For the text-containing cell, return its midpoint in [x, y] coordinate format. 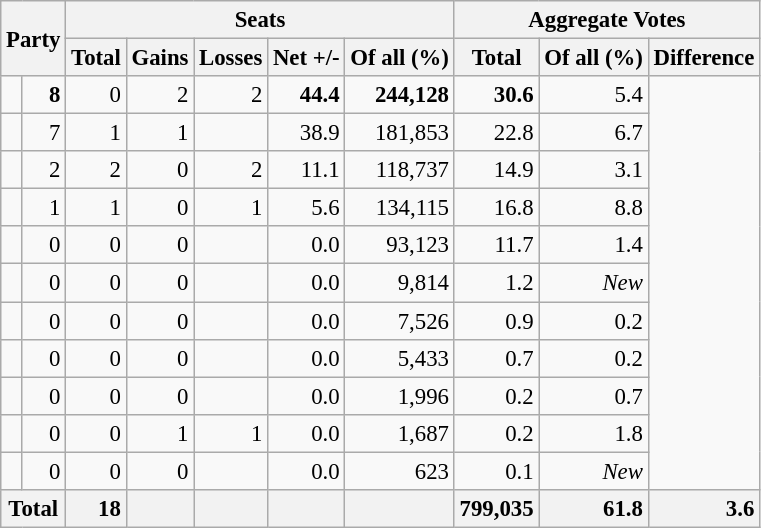
5,433 [400, 358]
14.9 [496, 170]
22.8 [496, 133]
5.6 [306, 208]
7 [44, 133]
3.6 [704, 509]
1,996 [400, 396]
7,526 [400, 321]
8.8 [594, 208]
11.7 [496, 245]
Gains [160, 58]
1.8 [594, 433]
Losses [231, 58]
18 [96, 509]
1.4 [594, 245]
8 [44, 95]
5.4 [594, 95]
6.7 [594, 133]
Aggregate Votes [606, 20]
44.4 [306, 95]
799,035 [496, 509]
61.8 [594, 509]
0.1 [496, 471]
1,687 [400, 433]
134,115 [400, 208]
3.1 [594, 170]
Net +/- [306, 58]
1.2 [496, 283]
181,853 [400, 133]
38.9 [306, 133]
9,814 [400, 283]
118,737 [400, 170]
16.8 [496, 208]
Party [34, 38]
244,128 [400, 95]
623 [400, 471]
11.1 [306, 170]
Seats [260, 20]
0.9 [496, 321]
Difference [704, 58]
30.6 [496, 95]
93,123 [400, 245]
